Extract the [x, y] coordinate from the center of the cell holding the provided text.  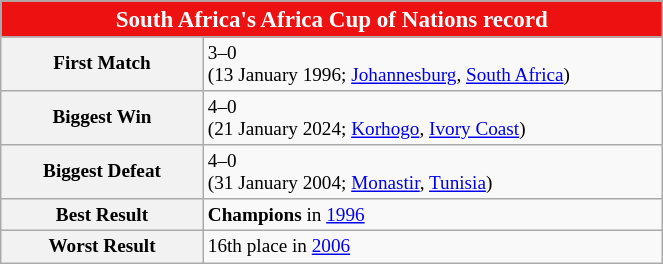
Worst Result [102, 247]
South Africa's Africa Cup of Nations record [332, 19]
First Match [102, 64]
Champions in 1996 [433, 215]
Best Result [102, 215]
4–0 (21 January 2024; Korhogo, Ivory Coast) [433, 118]
Biggest Defeat [102, 172]
4–0 (31 January 2004; Monastir, Tunisia) [433, 172]
16th place in 2006 [433, 247]
Biggest Win [102, 118]
3–0 (13 January 1996; Johannesburg, South Africa) [433, 64]
